From the cell containing the given text, extract its center point as (x, y) coordinate. 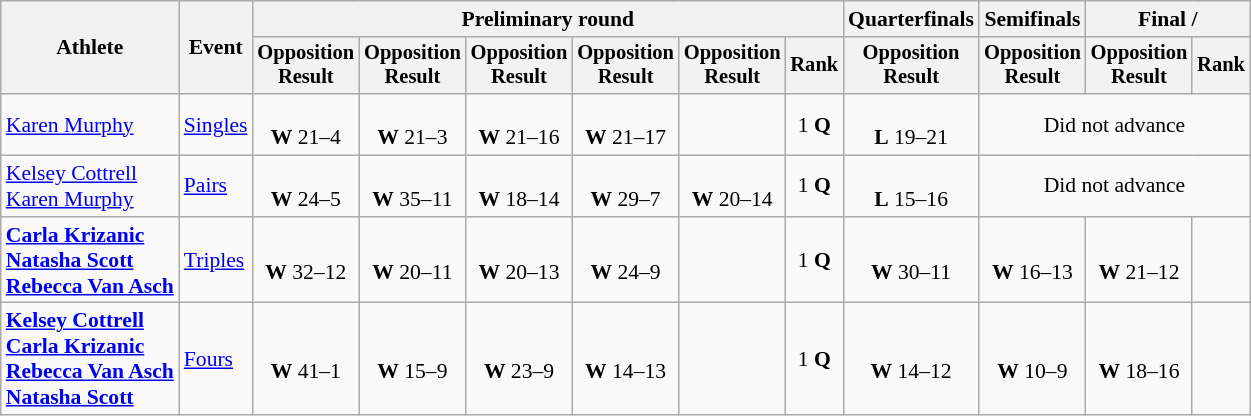
Preliminary round (548, 19)
W 41–1 (306, 359)
W 18–16 (1140, 359)
L 15–16 (911, 186)
W 20–11 (412, 260)
W 20–14 (732, 186)
Triples (216, 260)
W 21–4 (306, 124)
W 35–11 (412, 186)
Semifinals (1032, 19)
W 24–9 (626, 260)
Quarterfinals (911, 19)
Event (216, 48)
W 21–3 (412, 124)
W 21–16 (520, 124)
W 15–9 (412, 359)
W 10–9 (1032, 359)
Athlete (90, 48)
Fours (216, 359)
Carla KrizanicNatasha ScottRebecca Van Asch (90, 260)
W 29–7 (626, 186)
W 14–13 (626, 359)
W 23–9 (520, 359)
W 16–13 (1032, 260)
W 24–5 (306, 186)
L 19–21 (911, 124)
Pairs (216, 186)
W 30–11 (911, 260)
W 32–12 (306, 260)
Karen Murphy (90, 124)
Singles (216, 124)
Kelsey CottrellKaren Murphy (90, 186)
Final / (1168, 19)
Kelsey CottrellCarla KrizanicRebecca Van AschNatasha Scott (90, 359)
W 14–12 (911, 359)
W 18–14 (520, 186)
W 21–12 (1140, 260)
W 21–17 (626, 124)
W 20–13 (520, 260)
